Capture the cell that displays the provided text and extract its [x, y] central coordinate. 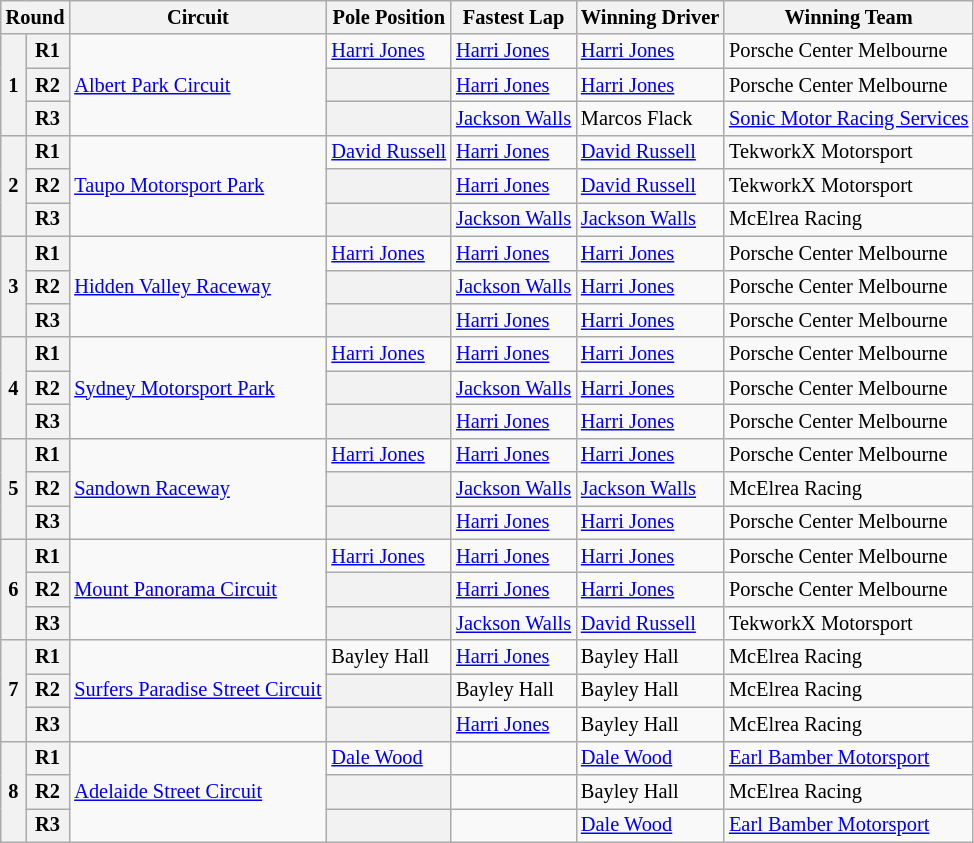
Circuit [198, 17]
Winning Driver [650, 17]
8 [14, 792]
Mount Panorama Circuit [198, 590]
6 [14, 590]
2 [14, 186]
Adelaide Street Circuit [198, 792]
7 [14, 690]
4 [14, 388]
Marcos Flack [650, 118]
3 [14, 286]
Winning Team [848, 17]
Sandown Raceway [198, 488]
Hidden Valley Raceway [198, 286]
1 [14, 84]
Round [36, 17]
Sonic Motor Racing Services [848, 118]
Fastest Lap [514, 17]
Pole Position [388, 17]
Taupo Motorsport Park [198, 186]
Sydney Motorsport Park [198, 388]
5 [14, 488]
Surfers Paradise Street Circuit [198, 690]
Albert Park Circuit [198, 84]
